Capture the cell that displays the provided text and extract its [X, Y] central coordinate. 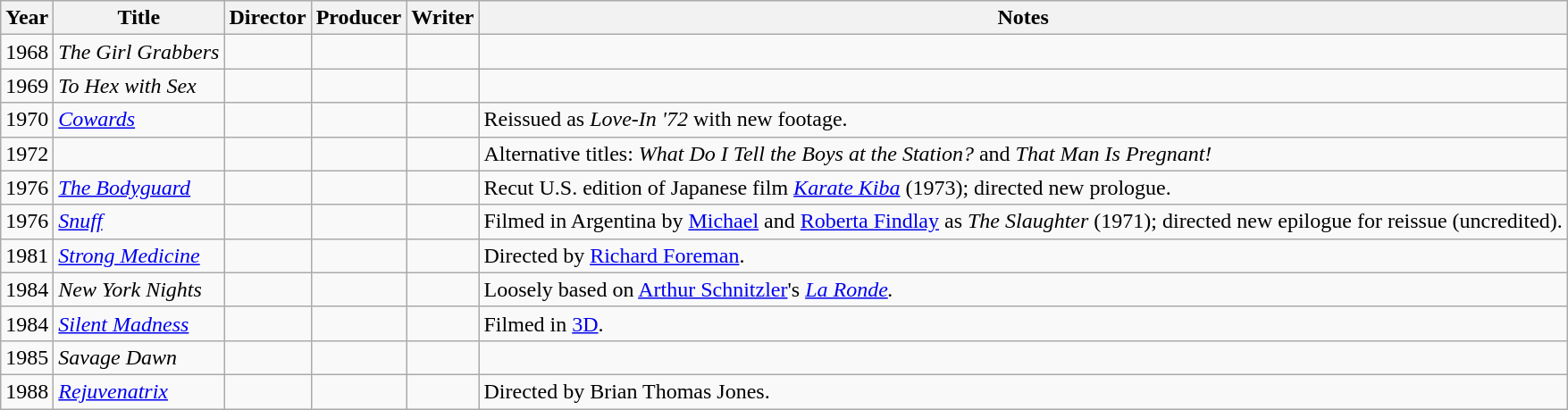
1969 [27, 86]
Reissued as Love-In '72 with new footage. [1023, 120]
Producer [359, 18]
Directed by Brian Thomas Jones. [1023, 391]
Director [268, 18]
Savage Dawn [139, 357]
1981 [27, 255]
Silent Madness [139, 323]
Alternative titles: What Do I Tell the Boys at the Station? and That Man Is Pregnant! [1023, 154]
1968 [27, 52]
1985 [27, 357]
Directed by Richard Foreman. [1023, 255]
The Girl Grabbers [139, 52]
Year [27, 18]
Rejuvenatrix [139, 391]
Filmed in 3D. [1023, 323]
To Hex with Sex [139, 86]
1972 [27, 154]
Writer [443, 18]
Cowards [139, 120]
Title [139, 18]
The Bodyguard [139, 188]
Notes [1023, 18]
Strong Medicine [139, 255]
Snuff [139, 222]
Recut U.S. edition of Japanese film Karate Kiba (1973); directed new prologue. [1023, 188]
1970 [27, 120]
Loosely based on Arthur Schnitzler's La Ronde. [1023, 289]
New York Nights [139, 289]
Filmed in Argentina by Michael and Roberta Findlay as The Slaughter (1971); directed new epilogue for reissue (uncredited). [1023, 222]
1988 [27, 391]
